Search for the cell housing the specified text and yield its (x, y) center coordinate. 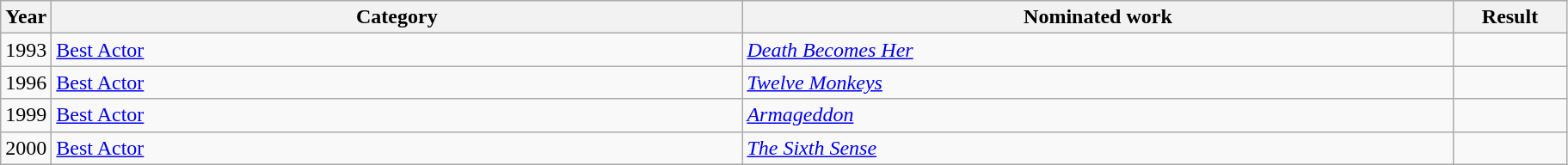
2000 (26, 148)
Category (397, 17)
Year (26, 17)
The Sixth Sense (1098, 148)
Result (1510, 17)
Twelve Monkeys (1098, 82)
1996 (26, 82)
1993 (26, 50)
Armageddon (1098, 115)
Nominated work (1098, 17)
1999 (26, 115)
Death Becomes Her (1098, 50)
